Scan for the cell matching the given text and deliver its [X, Y] coordinate at center. 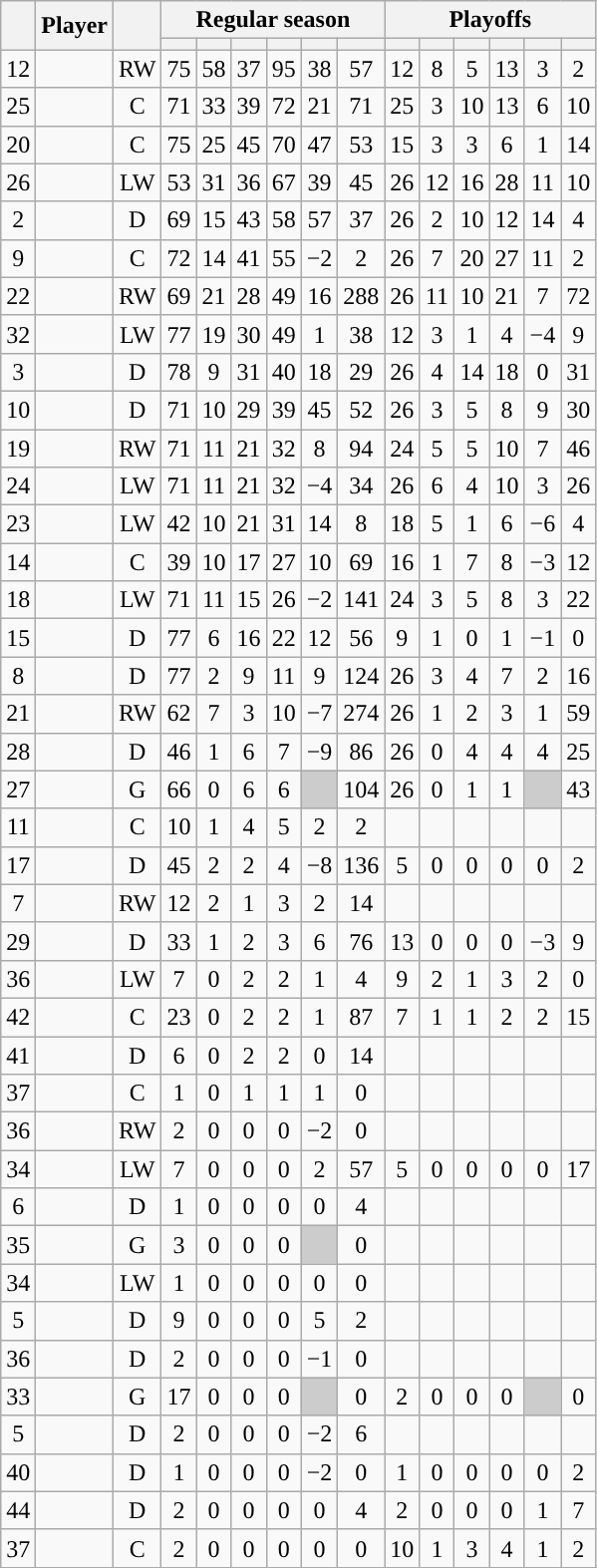
47 [319, 145]
136 [361, 865]
86 [361, 752]
62 [179, 714]
56 [361, 638]
141 [361, 600]
67 [283, 182]
78 [179, 372]
−9 [319, 752]
124 [361, 676]
55 [283, 258]
94 [361, 448]
Regular season [273, 20]
70 [283, 145]
288 [361, 296]
52 [361, 410]
95 [283, 69]
274 [361, 714]
Playoffs [490, 20]
Player [75, 26]
−8 [319, 865]
66 [179, 789]
87 [361, 1017]
35 [18, 1245]
76 [361, 941]
−6 [542, 524]
44 [18, 1510]
−7 [319, 714]
104 [361, 789]
59 [578, 714]
